Return (X, Y) of the center of cell containing provided text 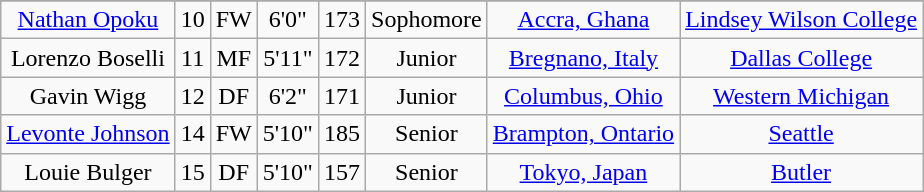
Levonte Johnson (88, 134)
Nathan Opoku (88, 20)
Brampton, Ontario (583, 134)
5'11" (288, 58)
Lindsey Wilson College (802, 20)
Seattle (802, 134)
MF (234, 58)
Dallas College (802, 58)
Columbus, Ohio (583, 96)
10 (192, 20)
15 (192, 172)
173 (342, 20)
185 (342, 134)
11 (192, 58)
6'0" (288, 20)
171 (342, 96)
Butler (802, 172)
Sophomore (427, 20)
Accra, Ghana (583, 20)
Western Michigan (802, 96)
157 (342, 172)
Lorenzo Boselli (88, 58)
14 (192, 134)
12 (192, 96)
Gavin Wigg (88, 96)
172 (342, 58)
Louie Bulger (88, 172)
Tokyo, Japan (583, 172)
6'2" (288, 96)
Bregnano, Italy (583, 58)
